Return [X, Y] of the center of cell containing provided text 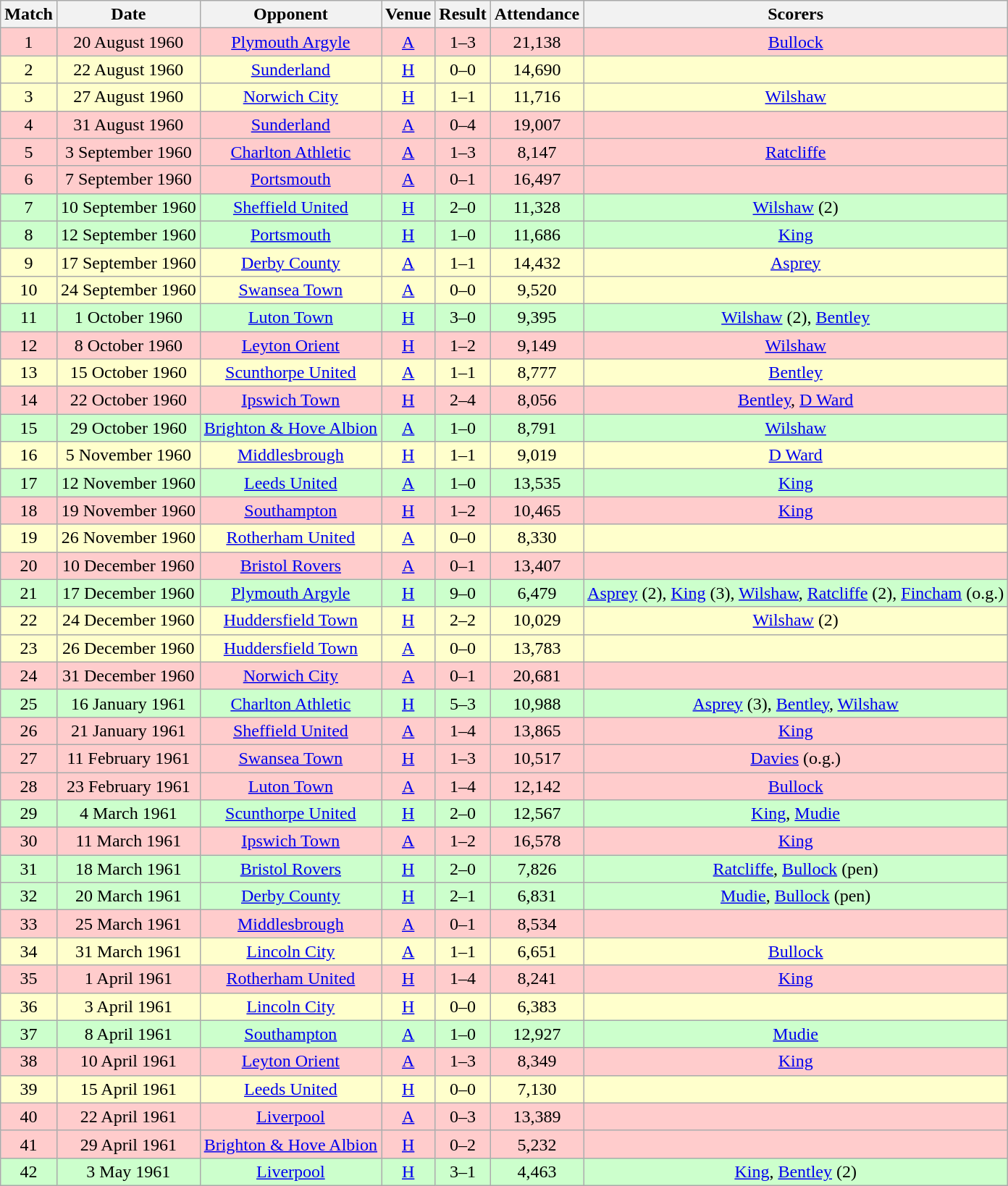
Asprey (3), Bentley, Wilshaw [796, 703]
32 [29, 896]
4,463 [537, 1172]
15 October 1960 [128, 373]
2 [29, 70]
6,479 [537, 593]
9–0 [463, 593]
7 September 1960 [128, 180]
Date [128, 14]
6 [29, 180]
Asprey (2), King (3), Wilshaw, Ratcliffe (2), Fincham (o.g.) [796, 593]
6,383 [537, 1006]
31 December 1960 [128, 676]
16,497 [537, 180]
13,783 [537, 648]
26 December 1960 [128, 648]
29 April 1961 [128, 1144]
King, Mudie [796, 814]
25 [29, 703]
9,019 [537, 455]
3–1 [463, 1172]
21 [29, 593]
16 January 1961 [128, 703]
8,330 [537, 538]
21,138 [537, 42]
23 February 1961 [128, 786]
35 [29, 979]
9 [29, 262]
12 [29, 345]
2–2 [463, 621]
19 [29, 538]
3 May 1961 [128, 1172]
8,534 [537, 924]
27 [29, 758]
23 [29, 648]
12,927 [537, 1034]
10,465 [537, 510]
8,056 [537, 400]
Opponent [290, 14]
39 [29, 1089]
9,520 [537, 290]
5–3 [463, 703]
31 [29, 869]
13,407 [537, 565]
31 August 1960 [128, 125]
10 September 1960 [128, 207]
15 April 1961 [128, 1089]
34 [29, 951]
25 March 1961 [128, 924]
7,826 [537, 869]
10 April 1961 [128, 1061]
12,567 [537, 814]
17 December 1960 [128, 593]
2–1 [463, 896]
4 [29, 125]
31 March 1961 [128, 951]
2–4 [463, 400]
22 August 1960 [128, 70]
10,517 [537, 758]
8,241 [537, 979]
11,328 [537, 207]
10 [29, 290]
Mudie [796, 1034]
13,865 [537, 731]
10,029 [537, 621]
41 [29, 1144]
11 [29, 317]
6,831 [537, 896]
13 [29, 373]
24 September 1960 [128, 290]
1 April 1961 [128, 979]
King, Bentley (2) [796, 1172]
1 October 1960 [128, 317]
12 September 1960 [128, 235]
5 November 1960 [128, 455]
9,395 [537, 317]
9,149 [537, 345]
27 August 1960 [128, 97]
Ratcliffe [796, 152]
15 [29, 428]
16 [29, 455]
11 February 1961 [128, 758]
26 [29, 731]
8 April 1961 [128, 1034]
19,007 [537, 125]
38 [29, 1061]
36 [29, 1006]
24 [29, 676]
3 September 1960 [128, 152]
0–3 [463, 1116]
22 April 1961 [128, 1116]
4 March 1961 [128, 814]
20 August 1960 [128, 42]
18 [29, 510]
14 [29, 400]
29 [29, 814]
3 [29, 97]
Attendance [537, 14]
29 October 1960 [128, 428]
0–2 [463, 1144]
0–4 [463, 125]
D Ward [796, 455]
7 [29, 207]
28 [29, 786]
14,690 [537, 70]
12 November 1960 [128, 483]
7,130 [537, 1089]
17 September 1960 [128, 262]
11,686 [537, 235]
6,651 [537, 951]
33 [29, 924]
Scorers [796, 14]
20 March 1961 [128, 896]
8,349 [537, 1061]
Ratcliffe, Bullock (pen) [796, 869]
40 [29, 1116]
18 March 1961 [128, 869]
Wilshaw (2), Bentley [796, 317]
22 [29, 621]
1 [29, 42]
16,578 [537, 841]
30 [29, 841]
5,232 [537, 1144]
24 December 1960 [128, 621]
Venue [408, 14]
22 October 1960 [128, 400]
8 October 1960 [128, 345]
14,432 [537, 262]
Result [463, 14]
8 [29, 235]
37 [29, 1034]
20 [29, 565]
Davies (o.g.) [796, 758]
8,791 [537, 428]
10 December 1960 [128, 565]
42 [29, 1172]
13,535 [537, 483]
17 [29, 483]
Asprey [796, 262]
11 March 1961 [128, 841]
5 [29, 152]
8,147 [537, 152]
20,681 [537, 676]
13,389 [537, 1116]
8,777 [537, 373]
19 November 1960 [128, 510]
10,988 [537, 703]
Bentley [796, 373]
21 January 1961 [128, 731]
12,142 [537, 786]
Mudie, Bullock (pen) [796, 896]
11,716 [537, 97]
Match [29, 14]
Bentley, D Ward [796, 400]
3 April 1961 [128, 1006]
26 November 1960 [128, 538]
3–0 [463, 317]
